For the text-containing cell, return its midpoint in [X, Y] coordinate format. 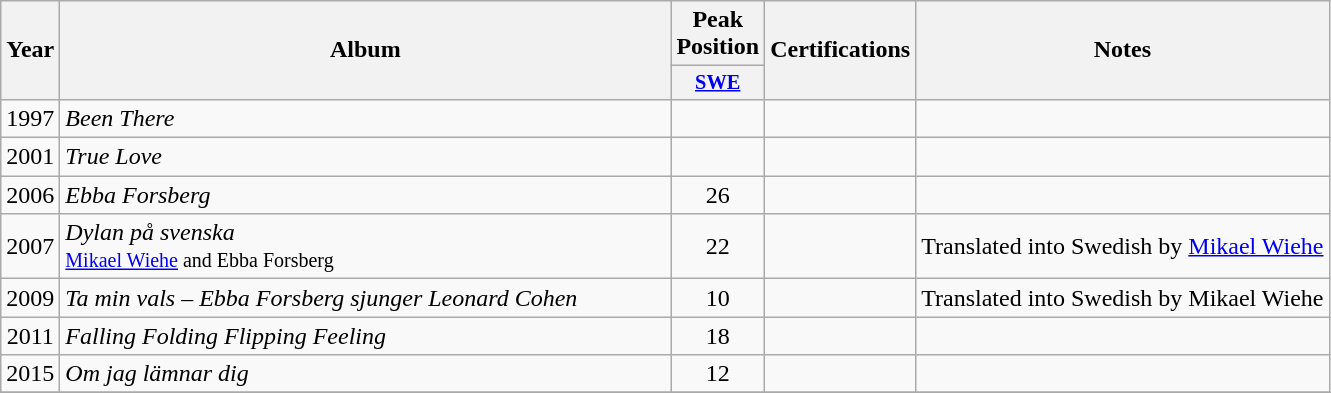
22 [718, 246]
2015 [30, 374]
Ebba Forsberg [366, 195]
2009 [30, 298]
Notes [1122, 50]
Ta min vals – Ebba Forsberg sjunger Leonard Cohen [366, 298]
Peak Position [718, 34]
Album [366, 50]
SWE [718, 83]
Been There [366, 118]
2007 [30, 246]
2011 [30, 336]
True Love [366, 157]
18 [718, 336]
Year [30, 50]
Falling Folding Flipping Feeling [366, 336]
12 [718, 374]
Dylan på svenska Mikael Wiehe and Ebba Forsberg [366, 246]
2006 [30, 195]
Certifications [840, 50]
26 [718, 195]
10 [718, 298]
Om jag lämnar dig [366, 374]
1997 [30, 118]
2001 [30, 157]
